Extract the [X, Y] coordinate from the center of the cell holding the provided text.  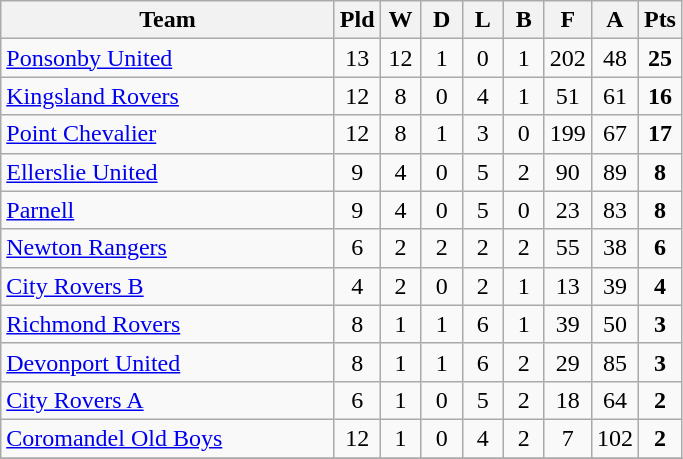
25 [660, 58]
67 [614, 134]
Ponsonby United [168, 58]
18 [568, 400]
16 [660, 96]
City Rovers A [168, 400]
Pts [660, 20]
A [614, 20]
Team [168, 20]
W [400, 20]
102 [614, 438]
29 [568, 362]
90 [568, 172]
Ellerslie United [168, 172]
Point Chevalier [168, 134]
89 [614, 172]
Richmond Rovers [168, 324]
199 [568, 134]
202 [568, 58]
83 [614, 210]
64 [614, 400]
Coromandel Old Boys [168, 438]
F [568, 20]
50 [614, 324]
B [524, 20]
48 [614, 58]
Newton Rangers [168, 248]
L [482, 20]
7 [568, 438]
85 [614, 362]
51 [568, 96]
Parnell [168, 210]
61 [614, 96]
17 [660, 134]
Kingsland Rovers [168, 96]
Devonport United [168, 362]
55 [568, 248]
23 [568, 210]
Pld [357, 20]
City Rovers B [168, 286]
D [442, 20]
38 [614, 248]
